Determine the [X, Y] coordinate at the center of the cell enclosing the given text.  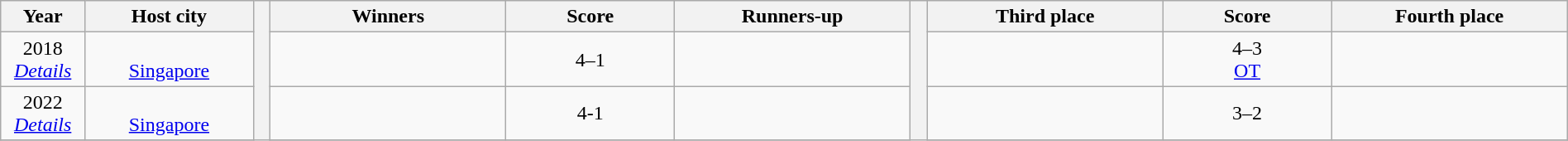
Year [43, 17]
4–3OT [1247, 60]
2018 Details [43, 60]
4–1 [590, 60]
Third place [1045, 17]
Winners [389, 17]
Runners-up [792, 17]
3–2 [1247, 113]
Host city [170, 17]
4-1 [590, 113]
2022 Details [43, 113]
Fourth place [1449, 17]
